From the cell containing the given text, extract its center point as (x, y) coordinate. 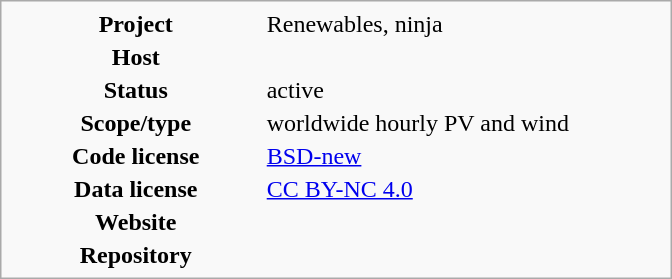
worldwide hourly PV and wind (464, 123)
BSD-new (464, 156)
Status (136, 90)
Code license (136, 156)
Host (136, 57)
Data license (136, 189)
Website (136, 222)
CC BY-NC 4.0 (464, 189)
Renewables, ninja (464, 24)
Scope/type (136, 123)
Repository (136, 255)
Project (136, 24)
active (464, 90)
